Detect which cell encompasses the target text, then output its [X, Y] center coordinate. 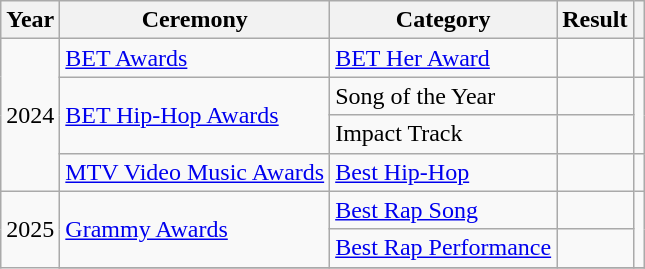
MTV Video Music Awards [195, 172]
BET Hip-Hop Awards [195, 115]
Impact Track [444, 134]
BET Awards [195, 58]
Result [595, 20]
Year [30, 20]
Category [444, 20]
Song of the Year [444, 96]
Ceremony [195, 20]
2025 [30, 229]
Best Rap Song [444, 210]
BET Her Award [444, 58]
2024 [30, 115]
Grammy Awards [195, 229]
Best Rap Performance [444, 248]
Best Hip-Hop [444, 172]
